Extract the [x, y] coordinate from the center of the cell holding the provided text.  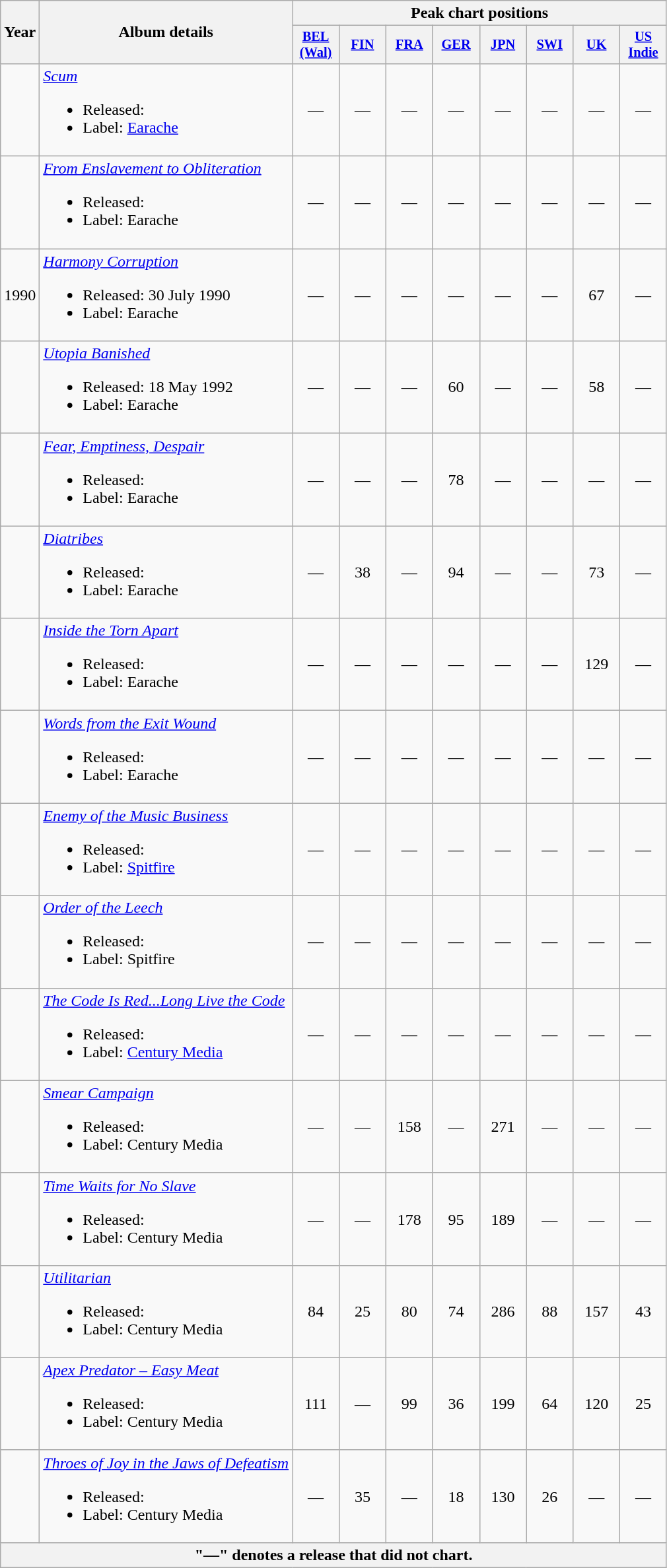
43 [643, 1311]
94 [456, 572]
Year [20, 32]
38 [362, 572]
Utopia BanishedReleased: 18 May 1992Label: Earache [166, 387]
95 [456, 1219]
64 [549, 1404]
UtilitarianReleased: Label: Century Media [166, 1311]
Smear CampaignReleased: Label: Century Media [166, 1127]
36 [456, 1404]
80 [409, 1311]
18 [456, 1496]
129 [597, 665]
189 [503, 1219]
286 [503, 1311]
SWI [549, 45]
130 [503, 1496]
Harmony CorruptionReleased: 30 July 1990Label: Earache [166, 295]
"—" denotes a release that did not chart. [334, 1555]
Words from the Exit WoundReleased: Label: Earache [166, 757]
26 [549, 1496]
158 [409, 1127]
84 [316, 1311]
58 [597, 387]
FIN [362, 45]
Peak chart positions [479, 13]
Throes of Joy in the Jaws of DefeatismReleased: Label: Century Media [166, 1496]
111 [316, 1404]
UK [597, 45]
74 [456, 1311]
Enemy of the Music BusinessReleased: Label: Spitfire [166, 849]
FRA [409, 45]
DiatribesReleased: Label: Earache [166, 572]
1990 [20, 295]
35 [362, 1496]
178 [409, 1219]
USIndie [643, 45]
99 [409, 1404]
ScumReleased: Label: Earache [166, 110]
Apex Predator – Easy MeatReleased: Label: Century Media [166, 1404]
60 [456, 387]
JPN [503, 45]
Order of the LeechReleased: Label: Spitfire [166, 942]
Album details [166, 32]
Inside the Torn ApartReleased: Label: Earache [166, 665]
199 [503, 1404]
88 [549, 1311]
GER [456, 45]
BEL(Wal) [316, 45]
Fear, Emptiness, DespairReleased: Label: Earache [166, 480]
The Code Is Red...Long Live the CodeReleased: Label: Century Media [166, 1034]
157 [597, 1311]
120 [597, 1404]
73 [597, 572]
Time Waits for No SlaveReleased: Label: Century Media [166, 1219]
67 [597, 295]
271 [503, 1127]
78 [456, 480]
From Enslavement to ObliterationReleased: Label: Earache [166, 203]
